Find where the given text appears and provide that cell's center as (x, y) coordinate. 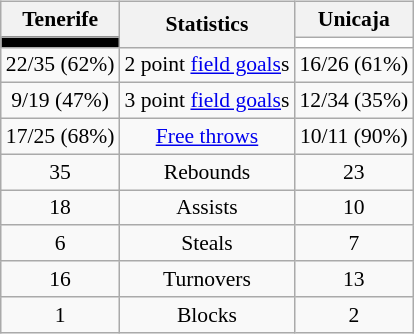
23 (354, 172)
Tenerife (60, 19)
17/25 (68%) (60, 136)
Rebounds (206, 172)
Blocks (206, 314)
22/35 (62%) (60, 65)
2 (354, 314)
3 point field goalss (206, 101)
6 (60, 243)
Assists (206, 208)
10 (354, 208)
12/34 (35%) (354, 101)
18 (60, 208)
Unicaja (354, 19)
Statistics (206, 24)
2 point field goalss (206, 65)
1 (60, 314)
7 (354, 243)
13 (354, 279)
Turnovers (206, 279)
35 (60, 172)
9/19 (47%) (60, 101)
16 (60, 279)
10/11 (90%) (354, 136)
Free throws (206, 136)
Steals (206, 243)
16/26 (61%) (354, 65)
